For the text-containing cell, return its midpoint in (x, y) coordinate format. 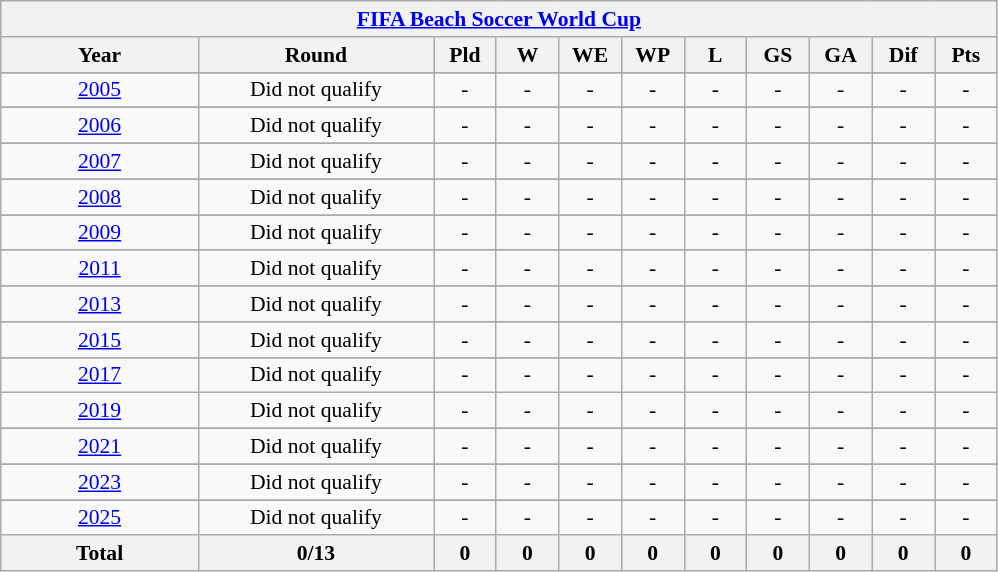
WP (652, 55)
FIFA Beach Soccer World Cup (499, 19)
Pts (966, 55)
2013 (100, 304)
2015 (100, 340)
GS (778, 55)
2006 (100, 126)
W (528, 55)
Pld (466, 55)
2025 (100, 518)
0/13 (316, 554)
Dif (904, 55)
2005 (100, 90)
2021 (100, 447)
GA (840, 55)
2017 (100, 375)
WE (590, 55)
Round (316, 55)
2007 (100, 162)
L (716, 55)
2023 (100, 482)
Total (100, 554)
2019 (100, 411)
2008 (100, 197)
Year (100, 55)
2011 (100, 269)
2009 (100, 233)
